Find where the given text appears and provide that cell's center as [X, Y] coordinate. 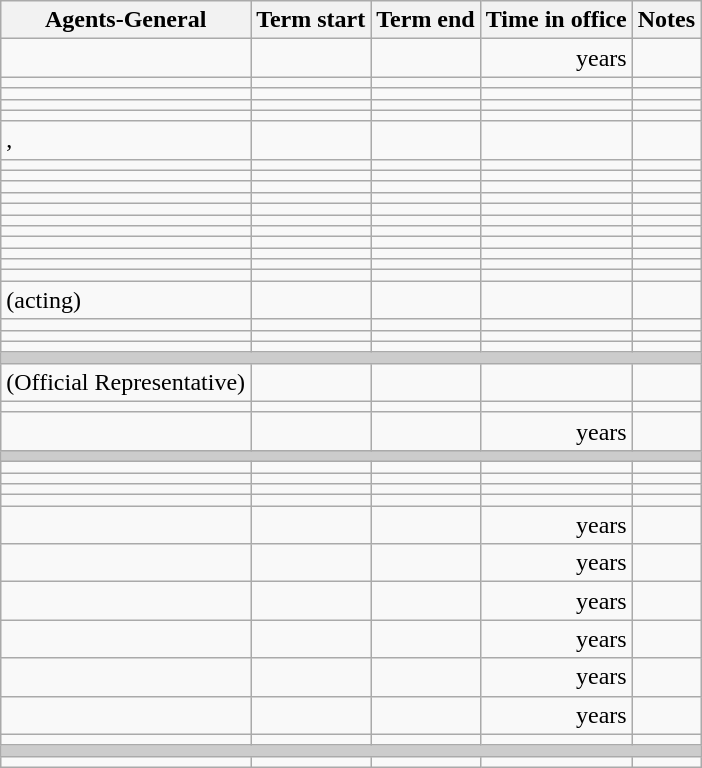
Notes [666, 20]
Time in office [556, 20]
, [126, 140]
Agents-General [126, 20]
(acting) [126, 300]
(Official Representative) [126, 382]
Term end [426, 20]
Term start [311, 20]
